Detect which cell encompasses the target text, then output its (X, Y) center coordinate. 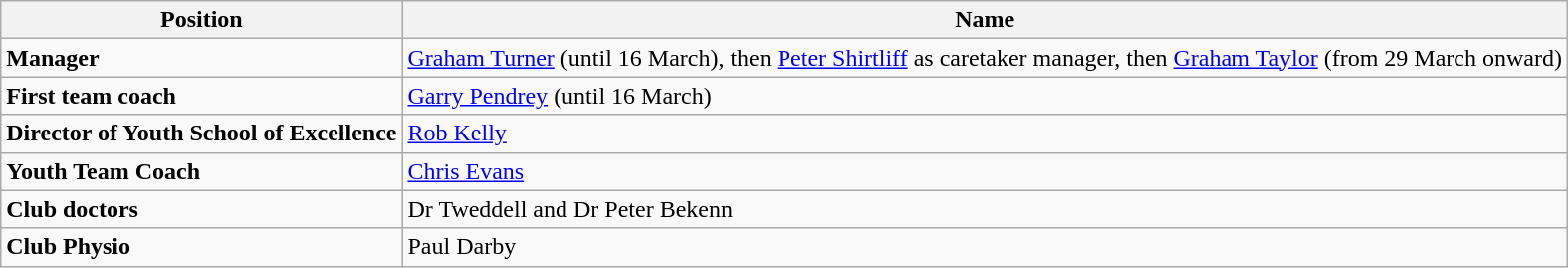
Name (986, 20)
Director of Youth School of Excellence (201, 134)
Manager (201, 58)
Position (201, 20)
Youth Team Coach (201, 171)
Paul Darby (986, 247)
Dr Tweddell and Dr Peter Bekenn (986, 209)
Chris Evans (986, 171)
Graham Turner (until 16 March), then Peter Shirtliff as caretaker manager, then Graham Taylor (from 29 March onward) (986, 58)
Club doctors (201, 209)
First team coach (201, 96)
Club Physio (201, 247)
Garry Pendrey (until 16 March) (986, 96)
Rob Kelly (986, 134)
